From the cell containing the given text, extract its center point as [X, Y] coordinate. 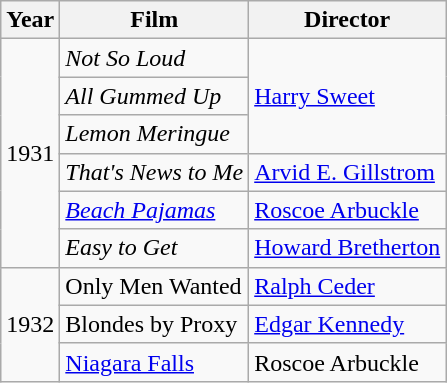
Blondes by Proxy [154, 324]
Not So Loud [154, 58]
That's News to Me [154, 172]
1932 [30, 324]
Film [154, 20]
1931 [30, 153]
Easy to Get [154, 248]
All Gummed Up [154, 96]
Only Men Wanted [154, 286]
Director [348, 20]
Arvid E. Gillstrom [348, 172]
Beach Pajamas [154, 210]
Harry Sweet [348, 96]
Edgar Kennedy [348, 324]
Lemon Meringue [154, 134]
Howard Bretherton [348, 248]
Year [30, 20]
Ralph Ceder [348, 286]
Niagara Falls [154, 362]
